From the cell containing the given text, extract its center point as (X, Y) coordinate. 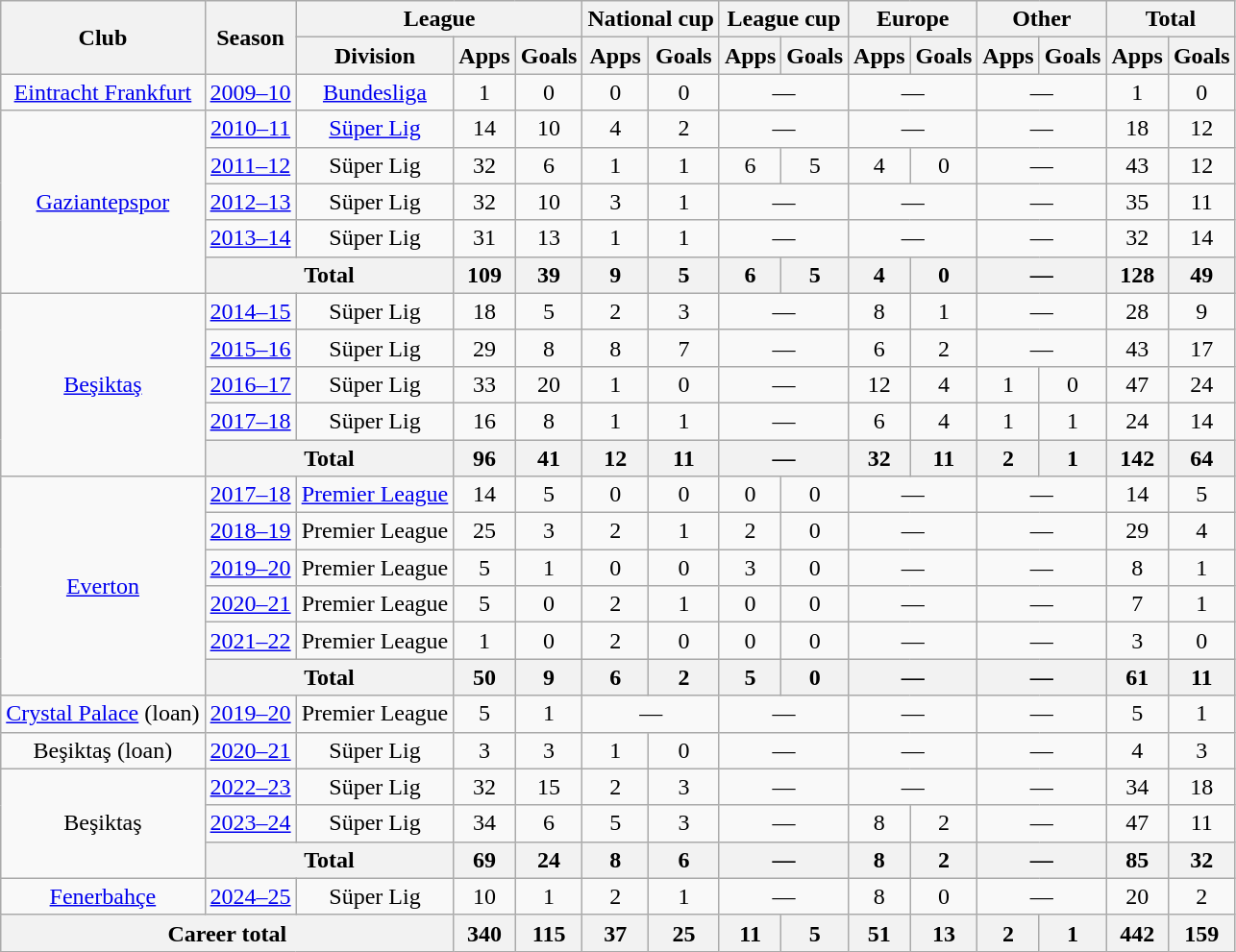
Eintracht Frankfurt (103, 92)
Career total (227, 933)
109 (484, 275)
41 (549, 458)
2023–24 (250, 823)
69 (484, 860)
2013–14 (250, 238)
340 (484, 933)
Gaziantepspor (103, 202)
2024–25 (250, 896)
159 (1201, 933)
2012–13 (250, 202)
96 (484, 458)
51 (879, 933)
17 (1201, 348)
37 (615, 933)
Everton (103, 586)
128 (1137, 275)
Crystal Palace (loan) (103, 714)
Season (250, 37)
2016–17 (250, 384)
15 (549, 787)
2009–10 (250, 92)
Other (1042, 19)
16 (484, 421)
33 (484, 384)
Beşiktaş (loan) (103, 750)
2015–16 (250, 348)
2018–19 (250, 531)
64 (1201, 458)
2022–23 (250, 787)
28 (1137, 311)
Bundesliga (375, 92)
Club (103, 37)
31 (484, 238)
142 (1137, 458)
National cup (651, 19)
39 (549, 275)
2021–22 (250, 641)
50 (484, 677)
Division (375, 56)
2014–15 (250, 311)
2011–12 (250, 165)
League (439, 19)
115 (549, 933)
Fenerbahçe (103, 896)
2010–11 (250, 129)
35 (1137, 202)
85 (1137, 860)
League cup (783, 19)
49 (1201, 275)
61 (1137, 677)
Europe (913, 19)
442 (1137, 933)
